Scan for the cell matching the given text and deliver its (X, Y) coordinate at center. 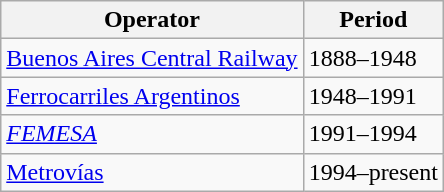
Operator (152, 20)
Metrovías (152, 172)
Period (373, 20)
1991–1994 (373, 134)
FEMESA (152, 134)
1994–present (373, 172)
Ferrocarriles Argentinos (152, 96)
Buenos Aires Central Railway (152, 58)
1888–1948 (373, 58)
1948–1991 (373, 96)
